Return the (x, y) coordinate for the center point of the cell that contains the specified text.  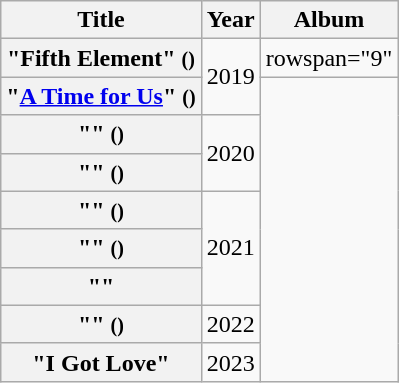
2023 (230, 362)
Album (329, 20)
2020 (230, 153)
"I Got Love" (101, 362)
rowspan="9" (329, 58)
"A Time for Us" () (101, 96)
2019 (230, 77)
Year (230, 20)
2021 (230, 248)
"" (101, 286)
"Fifth Element" () (101, 58)
2022 (230, 324)
Title (101, 20)
